Search for the cell housing the specified text and yield its (X, Y) center coordinate. 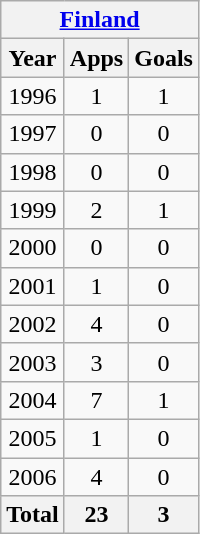
Total (33, 515)
2000 (33, 248)
2003 (33, 362)
2001 (33, 286)
1998 (33, 172)
7 (96, 400)
2006 (33, 477)
2002 (33, 324)
Apps (96, 58)
2004 (33, 400)
1997 (33, 134)
Finland (100, 20)
2005 (33, 438)
1999 (33, 210)
23 (96, 515)
Goals (164, 58)
1996 (33, 96)
Year (33, 58)
2 (96, 210)
